Extract the [x, y] coordinate from the center of the cell holding the provided text.  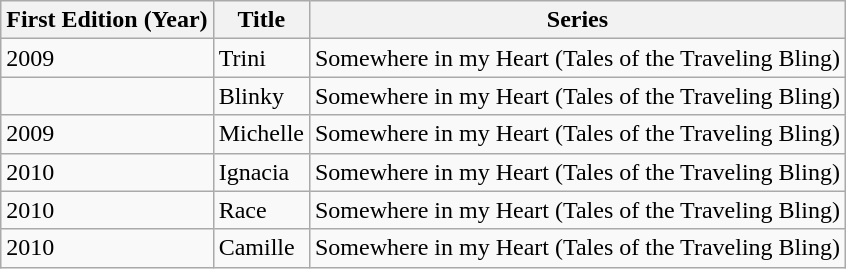
Camille [261, 248]
Blinky [261, 96]
Series [577, 20]
Title [261, 20]
Michelle [261, 134]
Ignacia [261, 172]
Race [261, 210]
Trini [261, 58]
First Edition (Year) [107, 20]
